Output the [X, Y] coordinate of the center of the cell containing the given text.  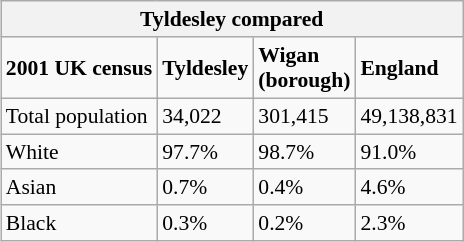
0.3% [205, 223]
White [79, 152]
4.6% [408, 187]
34,022 [205, 116]
England [408, 68]
49,138,831 [408, 116]
Tyldesley compared [232, 19]
0.4% [304, 187]
Black [79, 223]
301,415 [304, 116]
2.3% [408, 223]
2001 UK census [79, 68]
98.7% [304, 152]
0.2% [304, 223]
0.7% [205, 187]
91.0% [408, 152]
Asian [79, 187]
Wigan(borough) [304, 68]
Tyldesley [205, 68]
Total population [79, 116]
97.7% [205, 152]
